Locate the cell with the specified text and output its (X, Y) center coordinate. 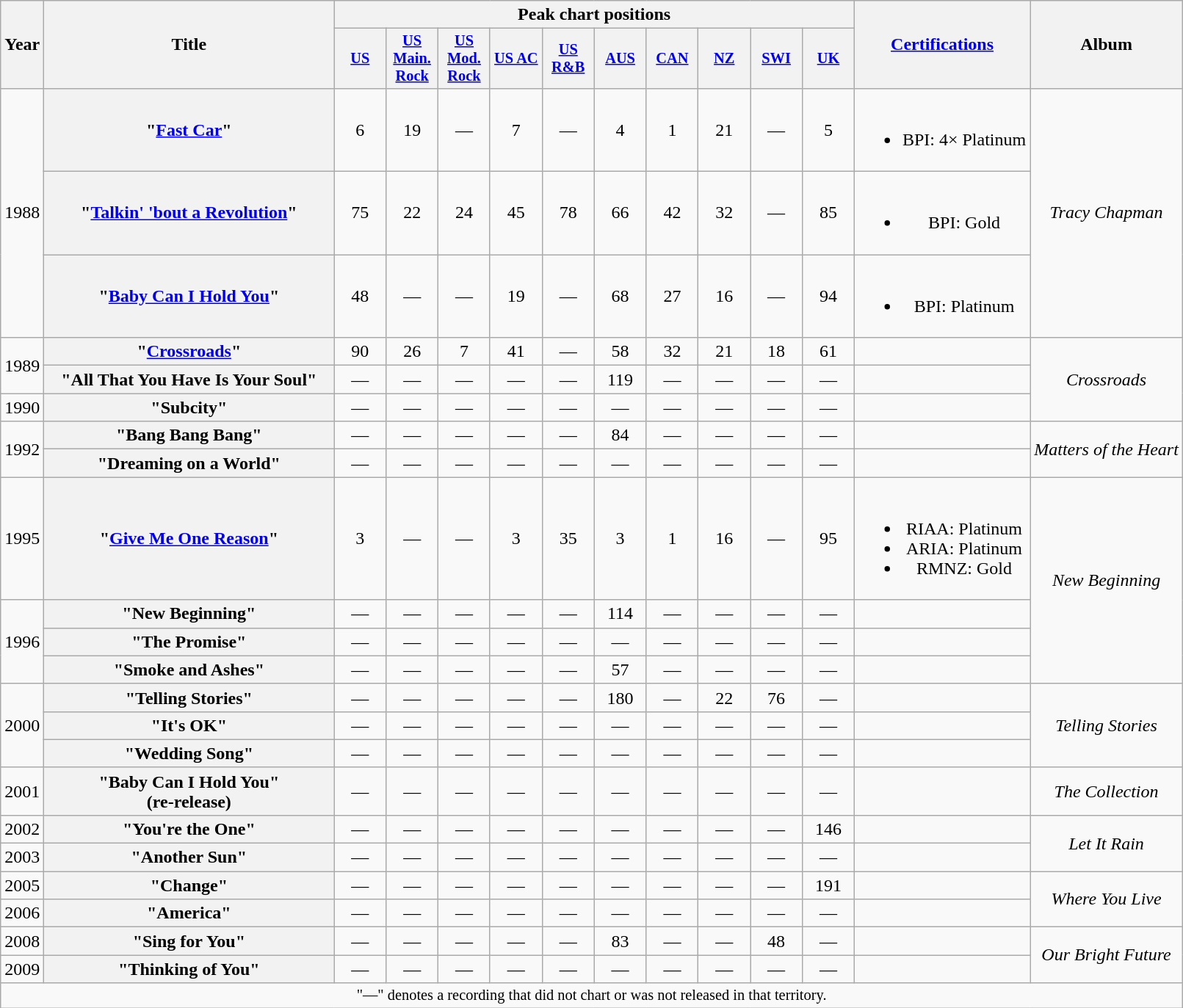
"Telling Stories" (189, 697)
Peak chart positions (595, 15)
78 (568, 213)
42 (673, 213)
"Sing for You" (189, 941)
BPI: Platinum (941, 297)
"You're the One" (189, 829)
NZ (724, 59)
18 (777, 352)
New Beginning (1107, 580)
114 (620, 614)
119 (620, 380)
"New Beginning" (189, 614)
4 (620, 129)
2005 (22, 885)
2009 (22, 969)
BPI: 4× Platinum (941, 129)
Our Bright Future (1107, 955)
RIAA: PlatinumARIA: PlatinumRMNZ: Gold (941, 539)
2002 (22, 829)
1995 (22, 539)
1988 (22, 213)
26 (413, 352)
58 (620, 352)
2001 (22, 791)
Where You Live (1107, 899)
US AC (515, 59)
146 (828, 829)
"Talkin' 'bout a Revolution" (189, 213)
"Crossroads" (189, 352)
"America" (189, 913)
1990 (22, 407)
1992 (22, 449)
Year (22, 45)
"—" denotes a recording that did not chart or was not released in that territory. (592, 996)
US R&B (568, 59)
Telling Stories (1107, 725)
5 (828, 129)
"Subcity" (189, 407)
"Baby Can I Hold You" (189, 297)
Matters of the Heart (1107, 449)
"Dreaming on a World" (189, 463)
95 (828, 539)
6 (360, 129)
UK (828, 59)
45 (515, 213)
2008 (22, 941)
"The Promise" (189, 642)
"Bang Bang Bang" (189, 435)
"Fast Car" (189, 129)
Certifications (941, 45)
CAN (673, 59)
2003 (22, 857)
191 (828, 885)
"Give Me One Reason" (189, 539)
Crossroads (1107, 380)
Let It Rain (1107, 843)
2000 (22, 725)
The Collection (1107, 791)
"All That You Have Is Your Soul" (189, 380)
66 (620, 213)
"It's OK" (189, 725)
SWI (777, 59)
AUS (620, 59)
94 (828, 297)
84 (620, 435)
Title (189, 45)
BPI: Gold (941, 213)
"Wedding Song" (189, 753)
57 (620, 670)
35 (568, 539)
US (360, 59)
"Smoke and Ashes" (189, 670)
US Main. Rock (413, 59)
68 (620, 297)
Album (1107, 45)
"Change" (189, 885)
1996 (22, 642)
180 (620, 697)
76 (777, 697)
"Thinking of You" (189, 969)
83 (620, 941)
2006 (22, 913)
41 (515, 352)
US Mod. Rock (464, 59)
1989 (22, 366)
"Baby Can I Hold You"(re-release) (189, 791)
"Another Sun" (189, 857)
61 (828, 352)
75 (360, 213)
Tracy Chapman (1107, 213)
85 (828, 213)
90 (360, 352)
27 (673, 297)
24 (464, 213)
